For the text-containing cell, return its midpoint in [x, y] coordinate format. 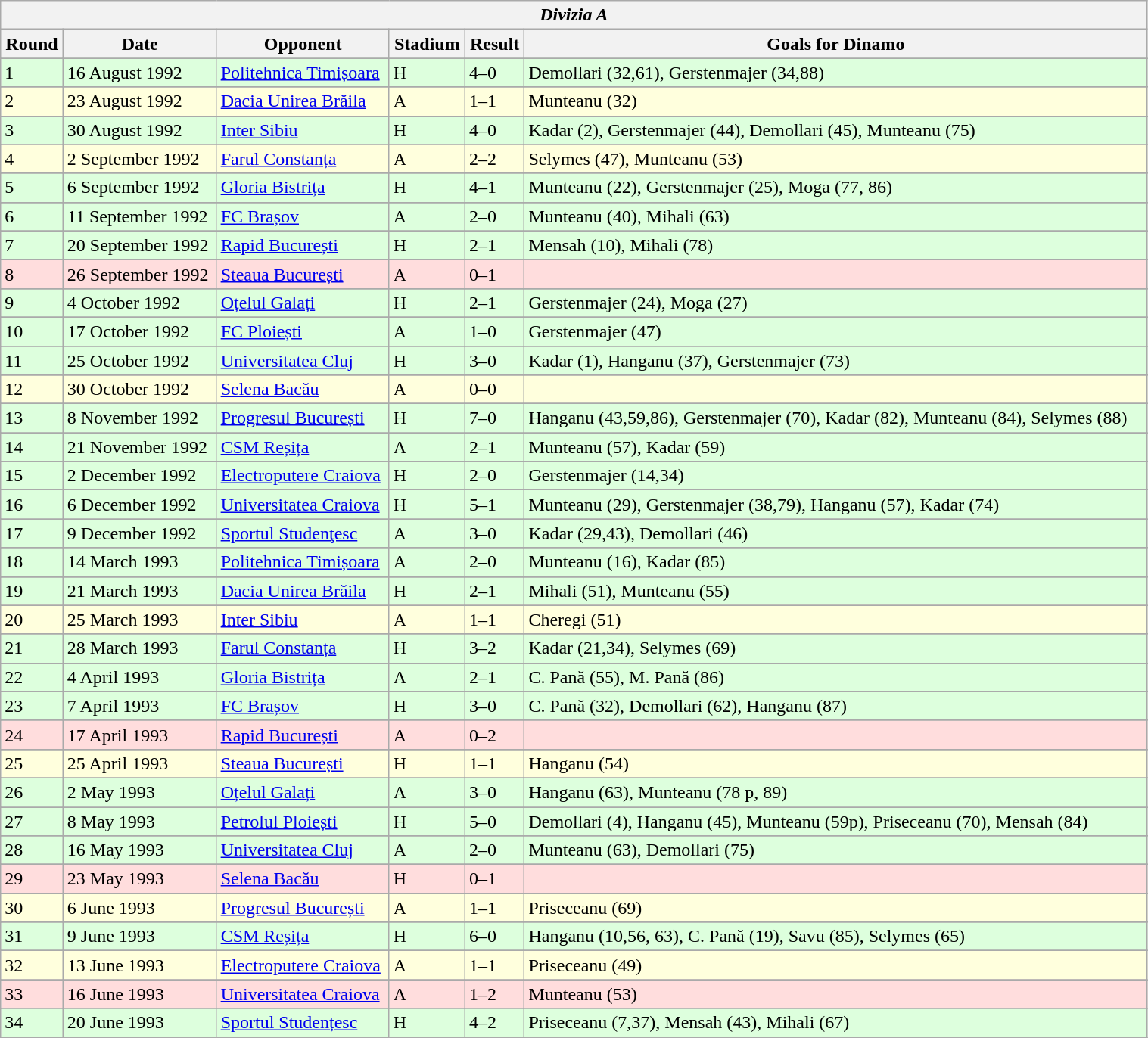
11 September 1992 [139, 216]
21 March 1993 [139, 591]
Demollari (4), Hanganu (45), Munteanu (59p), Priseceanu (70), Mensah (84) [835, 821]
3–2 [494, 648]
30 October 1992 [139, 390]
16 [32, 505]
16 August 1992 [139, 73]
16 June 1993 [139, 994]
9 June 1993 [139, 937]
1 [32, 73]
Priseceanu (7,37), Mensah (43), Mihali (67) [835, 1023]
Gerstenmajer (47) [835, 331]
17 April 1993 [139, 735]
5–0 [494, 821]
17 October 1992 [139, 331]
6 September 1992 [139, 188]
4–1 [494, 188]
Priseceanu (49) [835, 965]
16 May 1993 [139, 850]
Munteanu (57), Kadar (59) [835, 447]
33 [32, 994]
22 [32, 677]
8 May 1993 [139, 821]
Kadar (21,34), Selymes (69) [835, 648]
Munteanu (22), Gerstenmajer (25), Moga (77, 86) [835, 188]
Petrolul Ploiești [303, 821]
24 [32, 735]
Round [32, 44]
Result [494, 44]
25 [32, 763]
C. Pană (55), M. Pană (86) [835, 677]
Kadar (1), Hanganu (37), Gerstenmajer (73) [835, 361]
6 June 1993 [139, 908]
29 [32, 879]
7 April 1993 [139, 706]
Munteanu (53) [835, 994]
Divizia A [574, 15]
FC Ploiești [303, 331]
2 May 1993 [139, 792]
11 [32, 361]
13 [32, 418]
Cheregi (51) [835, 620]
25 March 1993 [139, 620]
6–0 [494, 937]
6 [32, 216]
27 [32, 821]
7 [32, 245]
Munteanu (29), Gerstenmajer (38,79), Hanganu (57), Kadar (74) [835, 505]
Gerstenmajer (14,34) [835, 476]
Hanganu (63), Munteanu (78 p, 89) [835, 792]
20 September 1992 [139, 245]
10 [32, 331]
Sportul Studenţesc [303, 533]
28 [32, 850]
5–1 [494, 505]
31 [32, 937]
14 March 1993 [139, 562]
2 September 1992 [139, 159]
2 [32, 101]
Munteanu (63), Demollari (75) [835, 850]
Munteanu (32) [835, 101]
32 [32, 965]
5 [32, 188]
Date [139, 44]
0–0 [494, 390]
30 August 1992 [139, 130]
23 [32, 706]
9 December 1992 [139, 533]
Mensah (10), Mihali (78) [835, 245]
C. Pană (32), Demollari (62), Hanganu (87) [835, 706]
7–0 [494, 418]
Stadium [427, 44]
2–2 [494, 159]
4 April 1993 [139, 677]
0–2 [494, 735]
Munteanu (16), Kadar (85) [835, 562]
28 March 1993 [139, 648]
Gerstenmajer (24), Moga (27) [835, 303]
23 May 1993 [139, 879]
14 [32, 447]
4–2 [494, 1023]
34 [32, 1023]
8 November 1992 [139, 418]
20 [32, 620]
Priseceanu (69) [835, 908]
Demollari (32,61), Gerstenmajer (34,88) [835, 73]
9 [32, 303]
Hanganu (10,56, 63), C. Pană (19), Savu (85), Selymes (65) [835, 937]
Mihali (51), Munteanu (55) [835, 591]
21 [32, 648]
3 [32, 130]
12 [32, 390]
25 October 1992 [139, 361]
Hanganu (54) [835, 763]
Kadar (29,43), Demollari (46) [835, 533]
4 October 1992 [139, 303]
4 [32, 159]
30 [32, 908]
23 August 1992 [139, 101]
Kadar (2), Gerstenmajer (44), Demollari (45), Munteanu (75) [835, 130]
21 November 1992 [139, 447]
19 [32, 591]
25 April 1993 [139, 763]
13 June 1993 [139, 965]
20 June 1993 [139, 1023]
Goals for Dinamo [835, 44]
8 [32, 274]
2 December 1992 [139, 476]
Selymes (47), Munteanu (53) [835, 159]
Opponent [303, 44]
18 [32, 562]
26 September 1992 [139, 274]
1–2 [494, 994]
Munteanu (40), Mihali (63) [835, 216]
1–0 [494, 331]
17 [32, 533]
Sportul Studențesc [303, 1023]
26 [32, 792]
15 [32, 476]
6 December 1992 [139, 505]
Hanganu (43,59,86), Gerstenmajer (70), Kadar (82), Munteanu (84), Selymes (88) [835, 418]
